Pinpoint the cell where the given text exists, returning its (X, Y) midpoint coordinate. 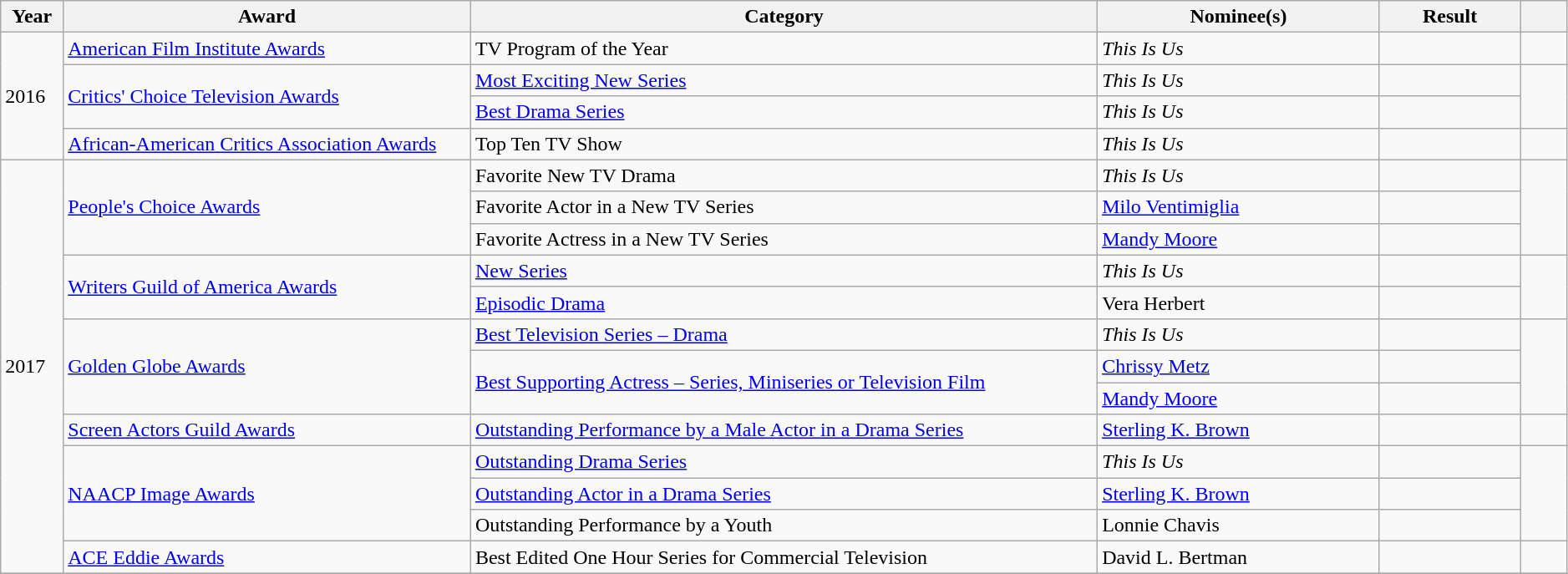
Vera Herbert (1239, 302)
Result (1450, 17)
Milo Ventimiglia (1239, 207)
Writers Guild of America Awards (267, 287)
NAACP Image Awards (267, 494)
African-American Critics Association Awards (267, 144)
2016 (32, 96)
Lonnie Chavis (1239, 526)
Best Drama Series (784, 112)
Year (32, 17)
Outstanding Performance by a Youth (784, 526)
TV Program of the Year (784, 48)
Outstanding Performance by a Male Actor in a Drama Series (784, 430)
Critics' Choice Television Awards (267, 96)
Episodic Drama (784, 302)
Nominee(s) (1239, 17)
Outstanding Drama Series (784, 462)
Best Edited One Hour Series for Commercial Television (784, 557)
Favorite New TV Drama (784, 175)
Most Exciting New Series (784, 80)
People's Choice Awards (267, 207)
Chrissy Metz (1239, 366)
Favorite Actress in a New TV Series (784, 239)
2017 (32, 366)
Outstanding Actor in a Drama Series (784, 494)
Category (784, 17)
Best Television Series – Drama (784, 334)
Best Supporting Actress – Series, Miniseries or Television Film (784, 382)
Favorite Actor in a New TV Series (784, 207)
Golden Globe Awards (267, 366)
American Film Institute Awards (267, 48)
Screen Actors Guild Awards (267, 430)
ACE Eddie Awards (267, 557)
Award (267, 17)
Top Ten TV Show (784, 144)
New Series (784, 271)
David L. Bertman (1239, 557)
